Return the (X, Y) coordinate for the center point of the cell that contains the specified text.  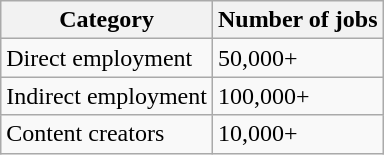
50,000+ (298, 58)
Content creators (107, 134)
Category (107, 20)
Direct employment (107, 58)
100,000+ (298, 96)
10,000+ (298, 134)
Indirect employment (107, 96)
Number of jobs (298, 20)
